Pinpoint the cell where the given text exists, returning its (x, y) midpoint coordinate. 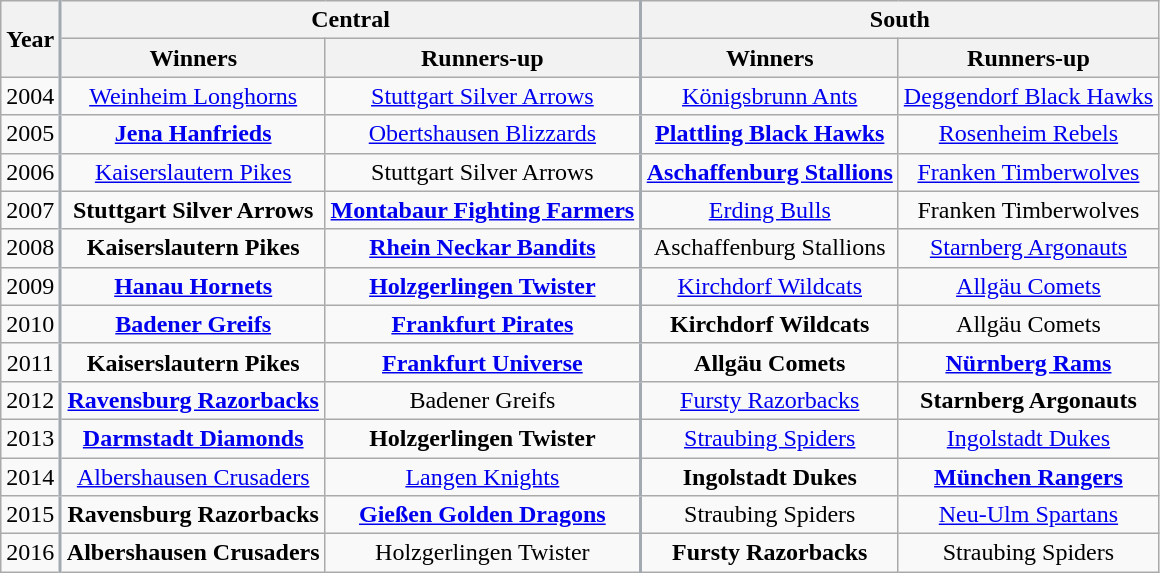
2009 (31, 286)
2016 (31, 553)
Deggendorf Black Hawks (1028, 96)
2004 (31, 96)
Erding Bulls (769, 210)
2013 (31, 438)
Langen Knights (482, 477)
2008 (31, 248)
Gießen Golden Dragons (482, 515)
Frankfurt Pirates (482, 324)
Central (351, 20)
Neu-Ulm Spartans (1028, 515)
Rhein Neckar Bandits (482, 248)
2006 (31, 172)
Weinheim Longhorns (194, 96)
Obertshausen Blizzards (482, 134)
Frankfurt Universe (482, 362)
Year (31, 39)
2007 (31, 210)
Darmstadt Diamonds (194, 438)
2014 (31, 477)
Rosenheim Rebels (1028, 134)
2012 (31, 400)
Jena Hanfrieds (194, 134)
South (899, 20)
2015 (31, 515)
2011 (31, 362)
München Rangers (1028, 477)
Nürnberg Rams (1028, 362)
Königsbrunn Ants (769, 96)
Montabaur Fighting Farmers (482, 210)
Plattling Black Hawks (769, 134)
2005 (31, 134)
2010 (31, 324)
Hanau Hornets (194, 286)
